Find where the given text appears and provide that cell's center as [X, Y] coordinate. 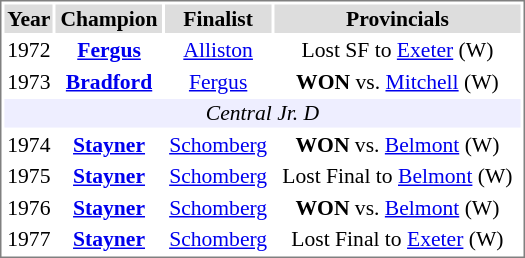
1975 [28, 176]
Finalist [218, 18]
1973 [28, 82]
1977 [28, 239]
Lost SF to Exeter (W) [397, 50]
1972 [28, 50]
WON vs. Mitchell (W) [397, 82]
Champion [109, 18]
Alliston [218, 50]
Year [28, 18]
1974 [28, 144]
Lost Final to Belmont (W) [397, 176]
Provincials [397, 18]
Central Jr. D [262, 113]
Lost Final to Exeter (W) [397, 239]
Bradford [109, 82]
1976 [28, 208]
